Output the [X, Y] coordinate of the center of the cell containing the given text.  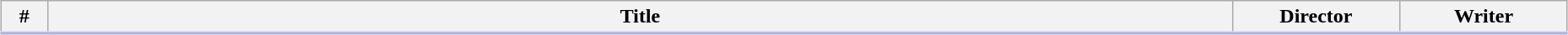
Writer [1484, 17]
# [24, 17]
Director [1317, 17]
Title [640, 17]
